Provide the (x, y) coordinate of the cell's center where the given text is located.  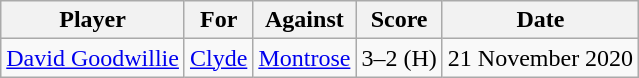
Montrose (304, 58)
3–2 (H) (399, 58)
Against (304, 20)
David Goodwillie (93, 58)
Player (93, 20)
Clyde (218, 58)
Date (540, 20)
21 November 2020 (540, 58)
Score (399, 20)
For (218, 20)
